Identify which cell holds the provided text, then report its [x, y] central coordinate. 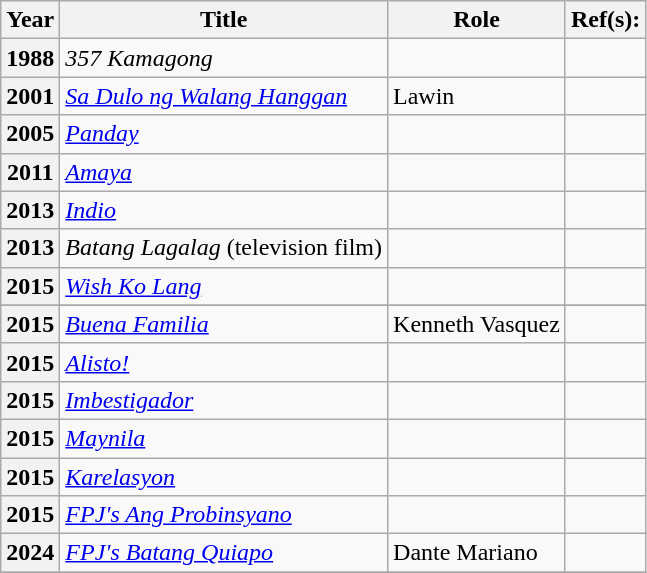
Sa Dulo ng Walang Hanggan [224, 96]
Year [30, 20]
Indio [224, 210]
Lawin [477, 96]
Dante Mariano [477, 553]
Karelasyon [224, 477]
Ref(s): [605, 20]
Maynila [224, 438]
Kenneth Vasquez [477, 324]
Buena Familia [224, 324]
FPJ's Batang Quiapo [224, 553]
Amaya [224, 172]
2005 [30, 134]
357 Kamagong [224, 58]
Title [224, 20]
Imbestigador [224, 400]
Alisto! [224, 362]
2001 [30, 96]
Wish Ko Lang [224, 286]
Batang Lagalag (television film) [224, 248]
Panday [224, 134]
2011 [30, 172]
1988 [30, 58]
2024 [30, 553]
FPJ's Ang Probinsyano [224, 515]
Role [477, 20]
